Find where the given text appears and provide that cell's center as (x, y) coordinate. 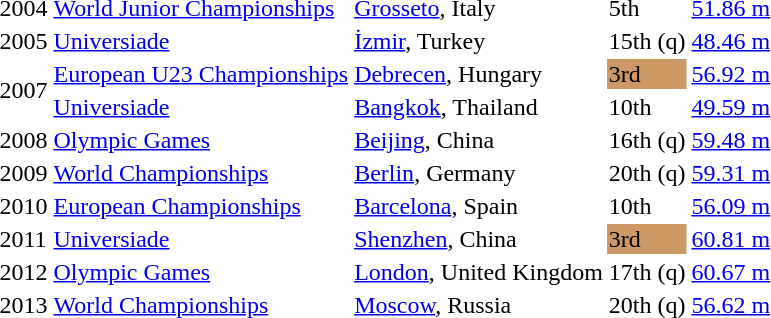
Beijing, China (479, 140)
Debrecen, Hungary (479, 74)
Shenzhen, China (479, 239)
London, United Kingdom (479, 272)
European U23 Championships (201, 74)
20th (q) (647, 173)
Barcelona, Spain (479, 206)
İzmir, Turkey (479, 41)
World Championships (201, 173)
15th (q) (647, 41)
European Championships (201, 206)
16th (q) (647, 140)
17th (q) (647, 272)
Berlin, Germany (479, 173)
Bangkok, Thailand (479, 107)
